Determine the (X, Y) coordinate at the center of the cell enclosing the given text.  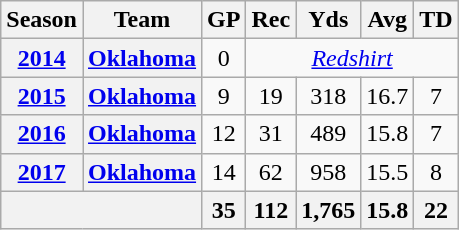
2014 (42, 58)
Redshirt (352, 58)
Rec (271, 20)
0 (224, 58)
22 (436, 210)
62 (271, 172)
Team (142, 20)
112 (271, 210)
1,765 (328, 210)
2017 (42, 172)
958 (328, 172)
Season (42, 20)
Yds (328, 20)
19 (271, 96)
14 (224, 172)
2016 (42, 134)
TD (436, 20)
GP (224, 20)
16.7 (388, 96)
15.5 (388, 172)
Avg (388, 20)
318 (328, 96)
2015 (42, 96)
8 (436, 172)
31 (271, 134)
12 (224, 134)
9 (224, 96)
489 (328, 134)
35 (224, 210)
